Locate the cell with the specified text and output its (X, Y) center coordinate. 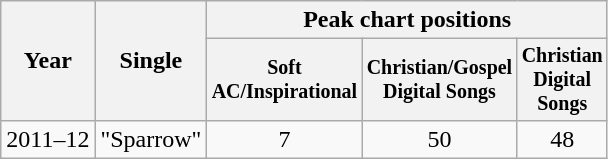
48 (562, 139)
Christian/Gospel Digital Songs (440, 80)
"Sparrow" (151, 139)
Peak chart positions (408, 20)
Year (48, 61)
Single (151, 61)
Christian Digital Songs (562, 80)
7 (284, 139)
Soft AC/Inspirational (284, 80)
2011–12 (48, 139)
50 (440, 139)
